For the text-containing cell, return its midpoint in [x, y] coordinate format. 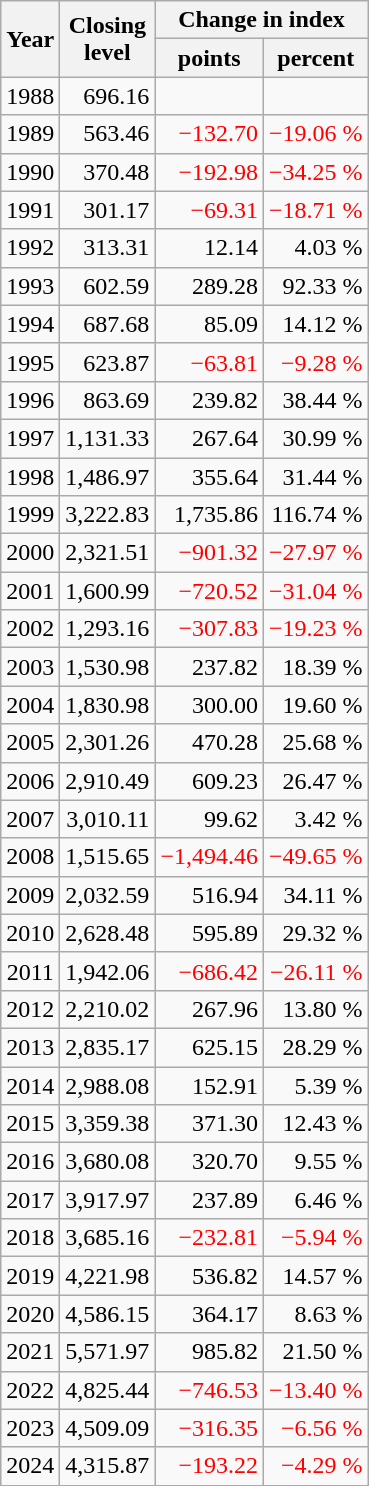
29.32 % [316, 933]
85.09 [210, 324]
Change in index [262, 20]
116.74 % [316, 515]
301.17 [108, 210]
4,825.44 [108, 1390]
31.44 % [316, 477]
1,515.65 [108, 857]
237.82 [210, 667]
1995 [30, 362]
267.96 [210, 1009]
370.48 [108, 172]
−63.81 [210, 362]
2004 [30, 705]
−132.70 [210, 134]
2012 [30, 1009]
300.00 [210, 705]
−232.81 [210, 1238]
267.64 [210, 438]
12.43 % [316, 1124]
985.82 [210, 1352]
2010 [30, 933]
1,735.86 [210, 515]
602.59 [108, 286]
355.64 [210, 477]
3,685.16 [108, 1238]
2018 [30, 1238]
92.33 % [316, 286]
−901.32 [210, 553]
1997 [30, 438]
14.57 % [316, 1276]
863.69 [108, 400]
536.82 [210, 1276]
2019 [30, 1276]
2015 [30, 1124]
4.03 % [316, 248]
320.70 [210, 1162]
−192.98 [210, 172]
−26.11 % [316, 971]
2014 [30, 1085]
30.99 % [316, 438]
239.82 [210, 400]
2023 [30, 1428]
2,301.26 [108, 743]
18.39 % [316, 667]
609.23 [210, 781]
points [210, 58]
2,210.02 [108, 1009]
1988 [30, 96]
3,359.38 [108, 1124]
−69.31 [210, 210]
−19.06 % [316, 134]
3,222.83 [108, 515]
1,830.98 [108, 705]
−1,494.46 [210, 857]
38.44 % [316, 400]
623.87 [108, 362]
2008 [30, 857]
−5.94 % [316, 1238]
2000 [30, 553]
1994 [30, 324]
1999 [30, 515]
2005 [30, 743]
1,131.33 [108, 438]
3,010.11 [108, 819]
2,988.08 [108, 1085]
2021 [30, 1352]
2,321.51 [108, 553]
1,293.16 [108, 629]
−19.23 % [316, 629]
8.63 % [316, 1314]
−13.40 % [316, 1390]
1993 [30, 286]
−686.42 [210, 971]
Closing level [108, 39]
−720.52 [210, 591]
−193.22 [210, 1466]
1991 [30, 210]
563.46 [108, 134]
−49.65 % [316, 857]
2022 [30, 1390]
1,942.06 [108, 971]
1996 [30, 400]
2020 [30, 1314]
−307.83 [210, 629]
595.89 [210, 933]
1,600.99 [108, 591]
371.30 [210, 1124]
2,032.59 [108, 895]
14.12 % [316, 324]
−6.56 % [316, 1428]
470.28 [210, 743]
2,835.17 [108, 1047]
−34.25 % [316, 172]
1998 [30, 477]
−27.97 % [316, 553]
2009 [30, 895]
687.68 [108, 324]
625.15 [210, 1047]
2017 [30, 1200]
−9.28 % [316, 362]
1992 [30, 248]
2,910.49 [108, 781]
2016 [30, 1162]
152.91 [210, 1085]
1989 [30, 134]
3,680.08 [108, 1162]
2024 [30, 1466]
4,586.15 [108, 1314]
2006 [30, 781]
2011 [30, 971]
5.39 % [316, 1085]
21.50 % [316, 1352]
9.55 % [316, 1162]
−316.35 [210, 1428]
1990 [30, 172]
237.89 [210, 1200]
4,315.87 [108, 1466]
3.42 % [316, 819]
2013 [30, 1047]
25.68 % [316, 743]
13.80 % [316, 1009]
2002 [30, 629]
516.94 [210, 895]
364.17 [210, 1314]
percent [316, 58]
2,628.48 [108, 933]
Year [30, 39]
1,486.97 [108, 477]
19.60 % [316, 705]
3,917.97 [108, 1200]
6.46 % [316, 1200]
99.62 [210, 819]
4,509.09 [108, 1428]
2001 [30, 591]
289.28 [210, 286]
−746.53 [210, 1390]
28.29 % [316, 1047]
4,221.98 [108, 1276]
2003 [30, 667]
1,530.98 [108, 667]
2007 [30, 819]
26.47 % [316, 781]
−4.29 % [316, 1466]
−31.04 % [316, 591]
12.14 [210, 248]
−18.71 % [316, 210]
313.31 [108, 248]
696.16 [108, 96]
5,571.97 [108, 1352]
34.11 % [316, 895]
